Search for the cell housing the specified text and yield its (X, Y) center coordinate. 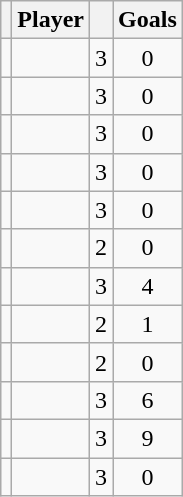
Player (51, 20)
4 (148, 286)
Goals (148, 20)
9 (148, 438)
1 (148, 324)
6 (148, 400)
